Extract the [X, Y] coordinate from the center of the cell holding the provided text.  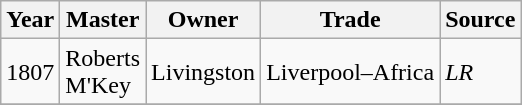
Master [103, 20]
Owner [204, 20]
LR [480, 72]
Trade [350, 20]
Livingston [204, 72]
1807 [30, 72]
Liverpool–Africa [350, 72]
RobertsM'Key [103, 72]
Year [30, 20]
Source [480, 20]
